Scan for the cell matching the given text and deliver its [X, Y] coordinate at center. 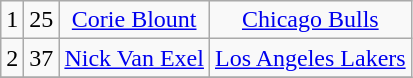
Los Angeles Lakers [310, 58]
1 [12, 20]
Corie Blount [134, 20]
37 [42, 58]
25 [42, 20]
2 [12, 58]
Chicago Bulls [310, 20]
Nick Van Exel [134, 58]
